Determine the [x, y] coordinate at the center of the cell enclosing the given text.  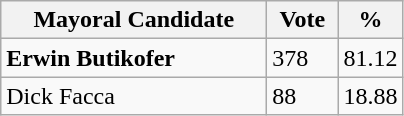
Dick Facca [134, 96]
Vote [302, 20]
Erwin Butikofer [134, 58]
81.12 [370, 58]
378 [302, 58]
88 [302, 96]
18.88 [370, 96]
% [370, 20]
Mayoral Candidate [134, 20]
